Output the [X, Y] coordinate of the center of the cell containing the given text.  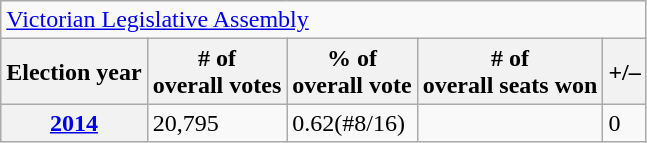
0 [624, 123]
2014 [74, 123]
Election year [74, 72]
+/– [624, 72]
0.62(#8/16) [352, 123]
# ofoverall seats won [510, 72]
% ofoverall vote [352, 72]
# ofoverall votes [217, 72]
20,795 [217, 123]
Victorian Legislative Assembly [324, 20]
